Determine the [X, Y] coordinate at the center of the cell enclosing the given text.  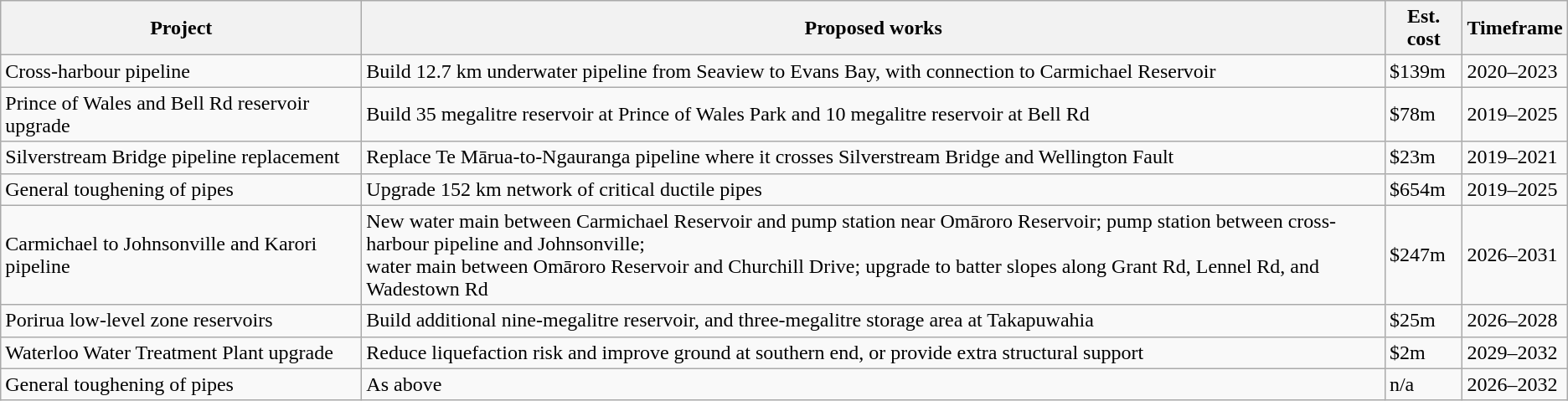
$78m [1424, 114]
$2m [1424, 352]
Silverstream Bridge pipeline replacement [181, 157]
Reduce liquefaction risk and improve ground at southern end, or provide extra structural support [874, 352]
Carmichael to Johnsonville and Karori pipeline [181, 254]
Timeframe [1514, 28]
$25m [1424, 321]
2026–2031 [1514, 254]
Build 12.7 km underwater pipeline from Seaview to Evans Bay, with connection to Carmichael Reservoir [874, 71]
$654m [1424, 189]
2026–2028 [1514, 321]
Est. cost [1424, 28]
Prince of Wales and Bell Rd reservoir upgrade [181, 114]
$23m [1424, 157]
Replace Te Mārua-to-Ngauranga pipeline where it crosses Silverstream Bridge and Wellington Fault [874, 157]
Proposed works [874, 28]
2029–2032 [1514, 352]
Build additional nine-megalitre reservoir, and three-megalitre storage area at Takapuwahia [874, 321]
2019–2021 [1514, 157]
Waterloo Water Treatment Plant upgrade [181, 352]
As above [874, 384]
Porirua low-level zone reservoirs [181, 321]
$247m [1424, 254]
2026–2032 [1514, 384]
n/a [1424, 384]
Build 35 megalitre reservoir at Prince of Wales Park and 10 megalitre reservoir at Bell Rd [874, 114]
Project [181, 28]
$139m [1424, 71]
Upgrade 152 km network of critical ductile pipes [874, 189]
2020–2023 [1514, 71]
Cross-harbour pipeline [181, 71]
